Output the [x, y] coordinate of the center of the cell containing the given text.  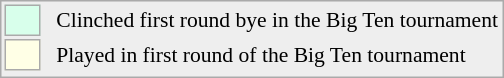
Clinched first round bye in the Big Ten tournament [278, 20]
Played in first round of the Big Ten tournament [278, 55]
